Extract the (x, y) coordinate from the center of the cell holding the provided text.  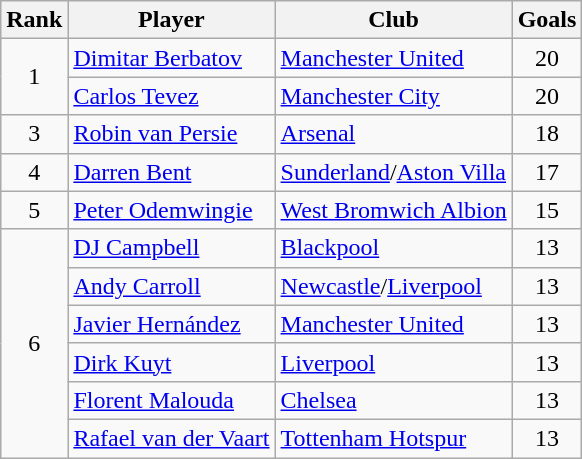
Dimitar Berbatov (172, 58)
Player (172, 20)
Manchester City (394, 96)
Darren Bent (172, 172)
Peter Odemwingie (172, 210)
Blackpool (394, 248)
4 (34, 172)
Robin van Persie (172, 134)
3 (34, 134)
Club (394, 20)
Tottenham Hotspur (394, 438)
Florent Malouda (172, 400)
Rafael van der Vaart (172, 438)
Goals (547, 20)
Newcastle/Liverpool (394, 286)
5 (34, 210)
Chelsea (394, 400)
17 (547, 172)
DJ Campbell (172, 248)
Dirk Kuyt (172, 362)
18 (547, 134)
Sunderland/Aston Villa (394, 172)
6 (34, 343)
Andy Carroll (172, 286)
Javier Hernández (172, 324)
Arsenal (394, 134)
1 (34, 77)
West Bromwich Albion (394, 210)
Rank (34, 20)
Liverpool (394, 362)
Carlos Tevez (172, 96)
15 (547, 210)
